Output the [X, Y] coordinate of the center of the cell containing the given text.  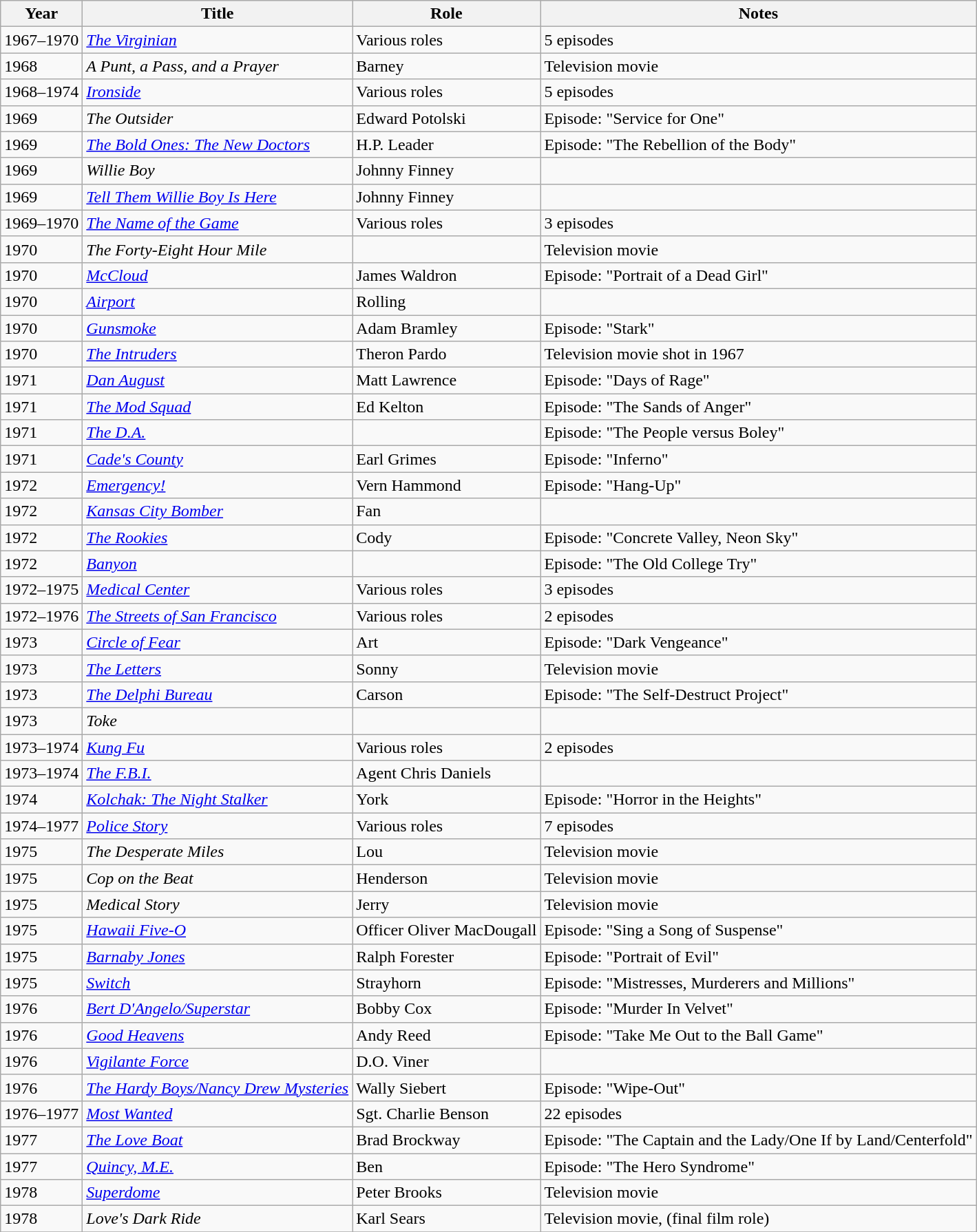
1968 [41, 66]
McCloud [218, 275]
Love's Dark Ride [218, 1219]
Airport [218, 301]
The Letters [218, 668]
Superdome [218, 1193]
Sgt. Charlie Benson [446, 1114]
Medical Story [218, 904]
Bobby Cox [446, 1009]
The Mod Squad [218, 407]
Cop on the Beat [218, 878]
Kansas City Bomber [218, 511]
Episode: "Stark" [759, 328]
Episode: "Portrait of a Dead Girl" [759, 275]
Cade's County [218, 459]
7 episodes [759, 826]
Notes [759, 14]
York [446, 800]
Episode: "Service for One" [759, 118]
Strayhorn [446, 983]
Andy Reed [446, 1035]
The Love Boat [218, 1140]
The Desperate Miles [218, 852]
1974–1977 [41, 826]
Episode: "Horror in the Heights" [759, 800]
Episode: "The Hero Syndrome" [759, 1167]
Tell Them Willie Boy Is Here [218, 197]
The D.A. [218, 433]
Theron Pardo [446, 354]
Peter Brooks [446, 1193]
1967–1970 [41, 40]
1969–1970 [41, 223]
Episode: "The Old College Try" [759, 564]
James Waldron [446, 275]
Title [218, 14]
Ralph Forester [446, 957]
The Intruders [218, 354]
1972–1976 [41, 616]
Officer Oliver MacDougall [446, 931]
Episode: "Wipe-Out" [759, 1087]
Karl Sears [446, 1219]
Switch [218, 983]
Most Wanted [218, 1114]
Episode: "Murder In Velvet" [759, 1009]
Episode: "Sing a Song of Suspense" [759, 931]
Episode: "Portrait of Evil" [759, 957]
Art [446, 642]
1968–1974 [41, 92]
Lou [446, 852]
Matt Lawrence [446, 381]
The Rookies [218, 538]
The F.B.I. [218, 774]
Kung Fu [218, 747]
Wally Siebert [446, 1087]
Ben [446, 1167]
1976–1977 [41, 1114]
The Bold Ones: The New Doctors [218, 145]
Episode: "Take Me Out to the Ball Game" [759, 1035]
Sonny [446, 668]
Vigilante Force [218, 1061]
The Virginian [218, 40]
Ed Kelton [446, 407]
Henderson [446, 878]
Episode: "The Rebellion of the Body" [759, 145]
Gunsmoke [218, 328]
Willie Boy [218, 171]
H.P. Leader [446, 145]
Episode: "Mistresses, Murderers and Millions" [759, 983]
The Hardy Boys/Nancy Drew Mysteries [218, 1087]
Hawaii Five-O [218, 931]
Dan August [218, 381]
Carson [446, 694]
Television movie shot in 1967 [759, 354]
Bert D'Angelo/Superstar [218, 1009]
The Outsider [218, 118]
Medical Center [218, 590]
Edward Potolski [446, 118]
Episode: "The Sands of Anger" [759, 407]
Banyon [218, 564]
Agent Chris Daniels [446, 774]
Circle of Fear [218, 642]
Jerry [446, 904]
Cody [446, 538]
The Forty-Eight Hour Mile [218, 249]
Rolling [446, 301]
Quincy, M.E. [218, 1167]
Good Heavens [218, 1035]
A Punt, a Pass, and a Prayer [218, 66]
Episode: "Days of Rage" [759, 381]
Brad Brockway [446, 1140]
22 episodes [759, 1114]
Episode: "Concrete Valley, Neon Sky" [759, 538]
1972–1975 [41, 590]
Episode: "Dark Vengeance" [759, 642]
Episode: "Inferno" [759, 459]
Toke [218, 721]
Emergency! [218, 485]
Year [41, 14]
Fan [446, 511]
1974 [41, 800]
Episode: "Hang-Up" [759, 485]
D.O. Viner [446, 1061]
Ironside [218, 92]
Television movie, (final film role) [759, 1219]
Episode: "The People versus Boley" [759, 433]
Police Story [218, 826]
The Streets of San Francisco [218, 616]
Barney [446, 66]
Kolchak: The Night Stalker [218, 800]
Adam Bramley [446, 328]
The Delphi Bureau [218, 694]
Barnaby Jones [218, 957]
Role [446, 14]
The Name of the Game [218, 223]
Episode: "The Self-Destruct Project" [759, 694]
Vern Hammond [446, 485]
Earl Grimes [446, 459]
Episode: "The Captain and the Lady/One If by Land/Centerfold" [759, 1140]
